Provide the (x, y) coordinate of the cell's center where the given text is located.  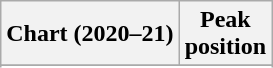
Peakposition (225, 34)
Chart (2020–21) (90, 34)
